Capture the cell that displays the provided text and extract its [x, y] central coordinate. 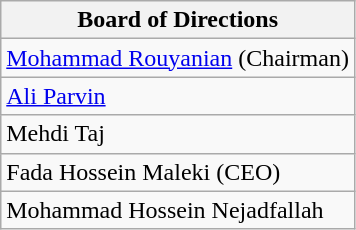
Ali Parvin [178, 96]
Mehdi Taj [178, 134]
Fada Hossein Maleki (CEO) [178, 172]
Mohammad Hossein Nejadfallah [178, 210]
Board of Directions [178, 20]
Mohammad Rouyanian (Chairman) [178, 58]
